Scan for the cell matching the given text and deliver its (X, Y) coordinate at center. 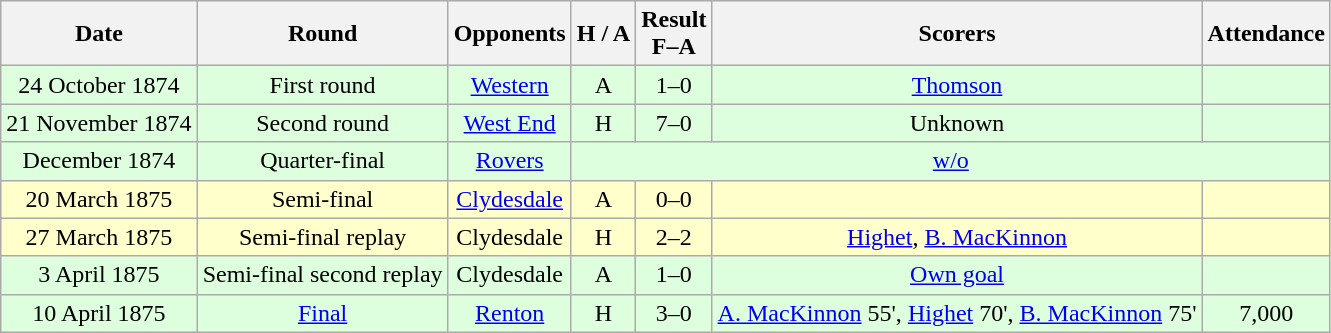
December 1874 (99, 161)
Round (322, 34)
Semi-final second replay (322, 275)
West End (510, 123)
Quarter-final (322, 161)
24 October 1874 (99, 85)
A. MacKinnon 55', Highet 70', B. MacKinnon 75' (957, 313)
Attendance (1266, 34)
H / A (603, 34)
Second round (322, 123)
Western (510, 85)
Own goal (957, 275)
First round (322, 85)
Final (322, 313)
27 March 1875 (99, 237)
Semi-final replay (322, 237)
w/o (950, 161)
3 April 1875 (99, 275)
Opponents (510, 34)
20 March 1875 (99, 199)
2–2 (674, 237)
Semi-final (322, 199)
ResultF–A (674, 34)
Date (99, 34)
10 April 1875 (99, 313)
7,000 (1266, 313)
Rovers (510, 161)
0–0 (674, 199)
Scorers (957, 34)
Unknown (957, 123)
7–0 (674, 123)
Thomson (957, 85)
21 November 1874 (99, 123)
3–0 (674, 313)
Highet, B. MacKinnon (957, 237)
Renton (510, 313)
